Detect which cell encompasses the target text, then output its [x, y] center coordinate. 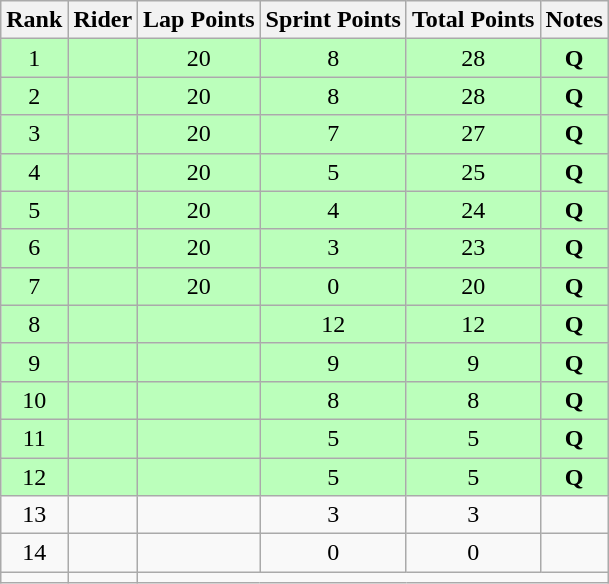
Lap Points [199, 20]
1 [34, 58]
14 [34, 553]
6 [34, 248]
Total Points [473, 20]
Sprint Points [333, 20]
25 [473, 172]
10 [34, 400]
Rank [34, 20]
27 [473, 134]
24 [473, 210]
23 [473, 248]
Rider [103, 20]
11 [34, 438]
Notes [574, 20]
2 [34, 96]
13 [34, 515]
